Extract the (X, Y) coordinate from the center of the cell holding the provided text.  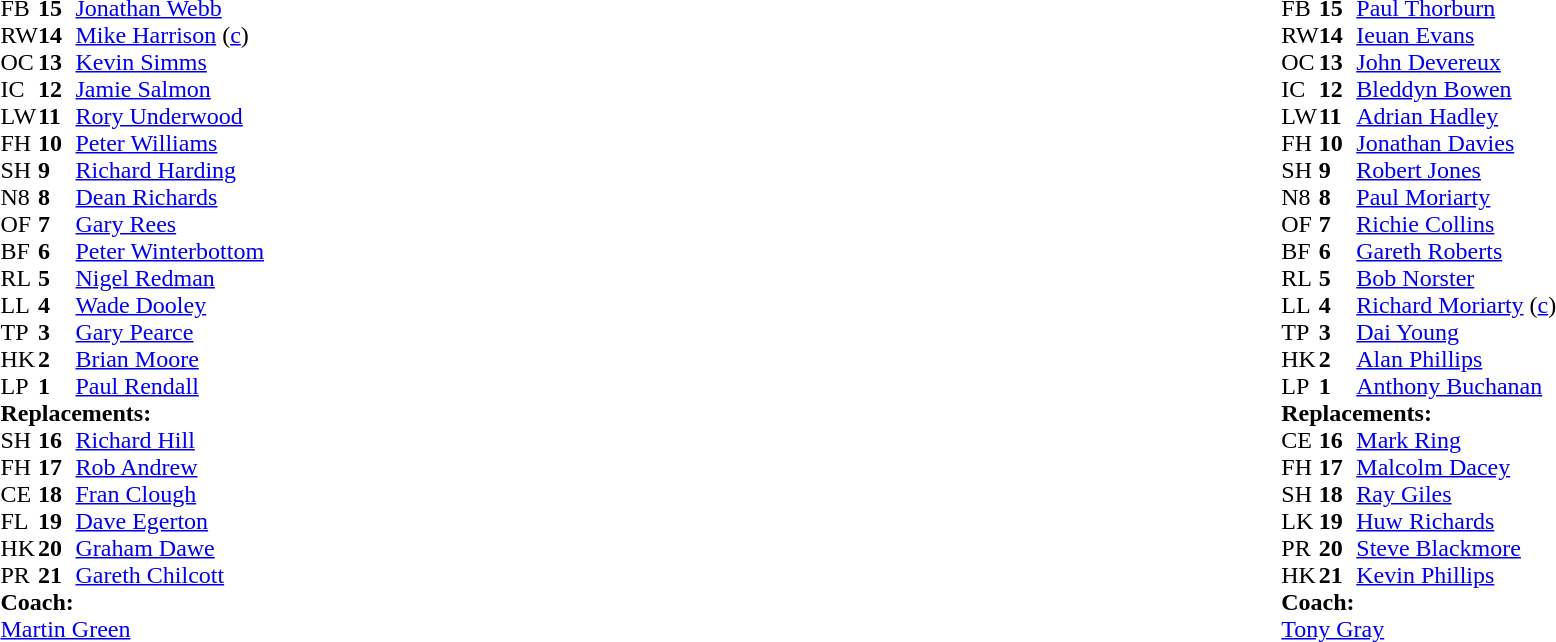
Richard Moriarty (c) (1456, 306)
Malcolm Dacey (1456, 468)
Gareth Roberts (1456, 252)
Robert Jones (1456, 170)
Jamie Salmon (170, 90)
Dean Richards (170, 198)
Bleddyn Bowen (1456, 90)
Jonathan Davies (1456, 144)
Richie Collins (1456, 224)
Rory Underwood (170, 116)
Gareth Chilcott (170, 576)
LK (1300, 522)
Anthony Buchanan (1456, 386)
Kevin Simms (170, 62)
Gary Rees (170, 224)
Kevin Phillips (1456, 576)
FL (19, 522)
Dai Young (1456, 332)
John Devereux (1456, 62)
Richard Harding (170, 170)
Nigel Redman (170, 278)
Adrian Hadley (1456, 116)
Graham Dawe (170, 548)
Mark Ring (1456, 440)
Gary Pearce (170, 332)
Richard Hill (170, 440)
Mike Harrison (c) (170, 36)
Paul Moriarty (1456, 198)
Paul Rendall (170, 386)
Fran Clough (170, 494)
Ieuan Evans (1456, 36)
Dave Egerton (170, 522)
Bob Norster (1456, 278)
Steve Blackmore (1456, 548)
Brian Moore (170, 360)
Ray Giles (1456, 494)
Peter Winterbottom (170, 252)
Wade Dooley (170, 306)
Peter Williams (170, 144)
Huw Richards (1456, 522)
Alan Phillips (1456, 360)
Rob Andrew (170, 468)
